Identify which cell holds the provided text, then report its [X, Y] central coordinate. 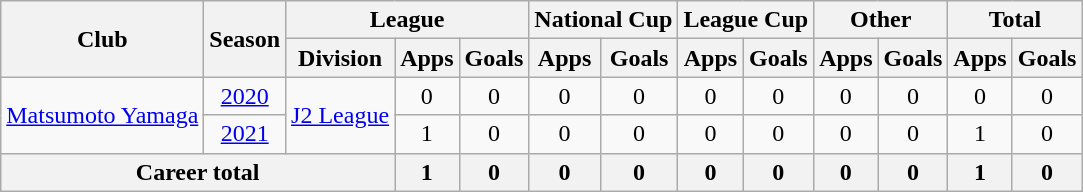
Total [1015, 20]
2020 [245, 96]
Career total [198, 172]
Division [340, 58]
League [408, 20]
Matsumoto Yamaga [102, 115]
J2 League [340, 115]
2021 [245, 134]
National Cup [604, 20]
League Cup [746, 20]
Club [102, 39]
Season [245, 39]
Other [881, 20]
